Locate the cell with the specified text and output its (x, y) center coordinate. 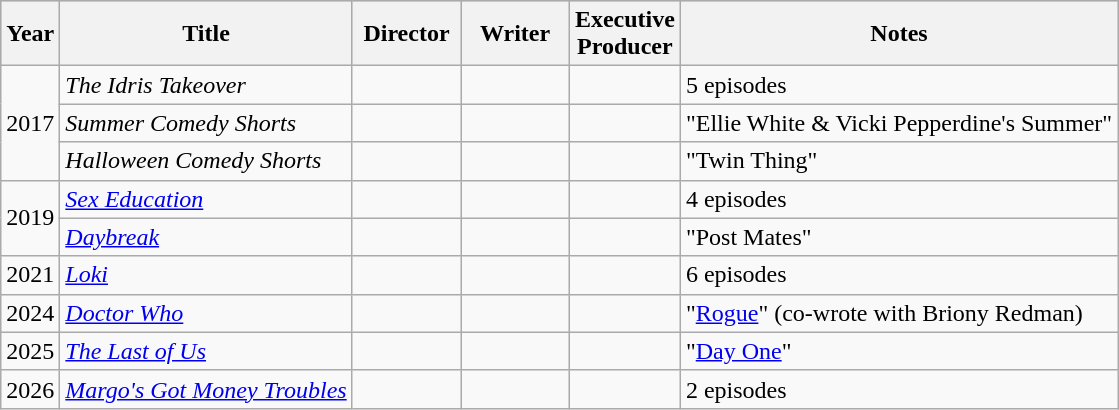
Writer (516, 34)
"Twin Thing" (898, 161)
ExecutiveProducer (624, 34)
2026 (30, 389)
"Ellie White & Vicki Pepperdine's Summer" (898, 123)
Notes (898, 34)
Loki (206, 275)
Margo's Got Money Troubles (206, 389)
Halloween Comedy Shorts (206, 161)
2025 (30, 351)
The Idris Takeover (206, 85)
2019 (30, 218)
2017 (30, 123)
"Rogue" (co-wrote with Briony Redman) (898, 313)
Sex Education (206, 199)
Doctor Who (206, 313)
The Last of Us (206, 351)
"Day One" (898, 351)
5 episodes (898, 85)
"Post Mates" (898, 237)
Summer Comedy Shorts (206, 123)
Title (206, 34)
4 episodes (898, 199)
2024 (30, 313)
6 episodes (898, 275)
2 episodes (898, 389)
Daybreak (206, 237)
2021 (30, 275)
Year (30, 34)
Director (406, 34)
